Output the [X, Y] coordinate of the center of the cell containing the given text.  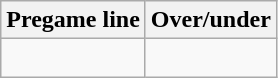
Over/under [210, 20]
Pregame line [74, 20]
